For the text-containing cell, return its midpoint in (X, Y) coordinate format. 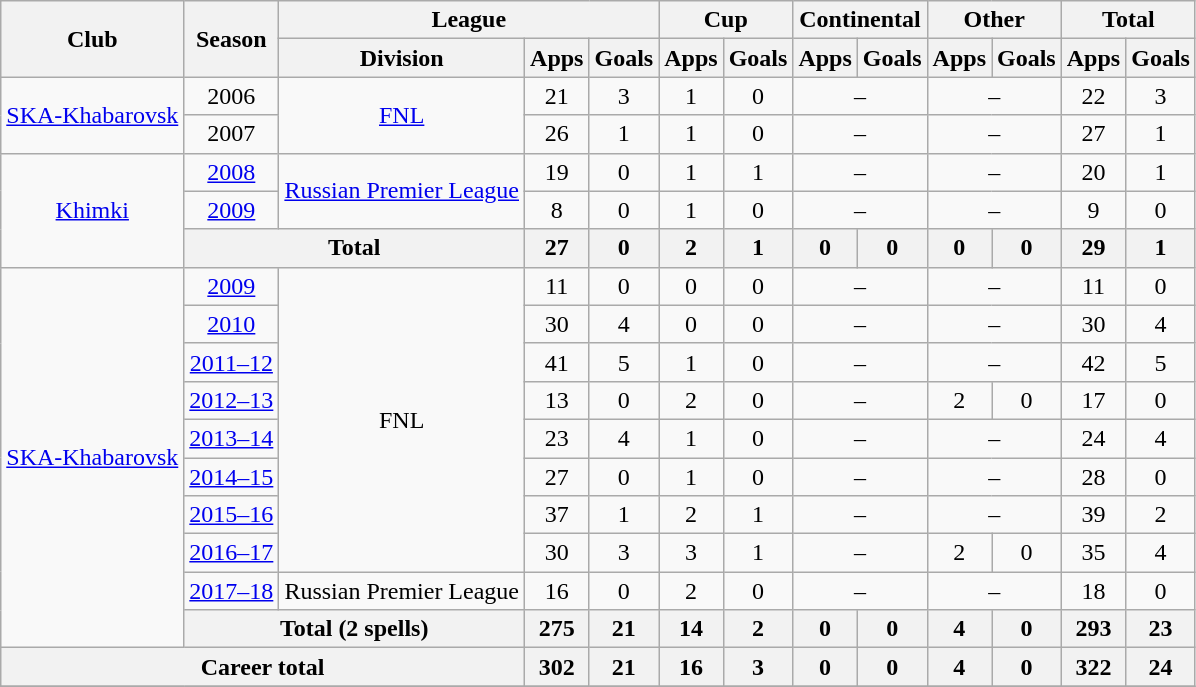
Division (402, 58)
17 (1093, 400)
8 (557, 210)
2016–17 (232, 553)
2014–15 (232, 477)
302 (557, 667)
41 (557, 362)
2015–16 (232, 515)
Other (994, 20)
293 (1093, 629)
2017–18 (232, 591)
2013–14 (232, 438)
Continental (860, 20)
28 (1093, 477)
9 (1093, 210)
37 (557, 515)
20 (1093, 172)
2011–12 (232, 362)
39 (1093, 515)
Total (2 spells) (354, 629)
Career total (263, 667)
2007 (232, 134)
322 (1093, 667)
2008 (232, 172)
13 (557, 400)
2006 (232, 96)
35 (1093, 553)
2012–13 (232, 400)
Club (92, 39)
42 (1093, 362)
14 (691, 629)
Khimki (92, 210)
26 (557, 134)
18 (1093, 591)
275 (557, 629)
2010 (232, 324)
Cup (726, 20)
29 (1093, 248)
Season (232, 39)
19 (557, 172)
League (469, 20)
22 (1093, 96)
